Return the [x, y] coordinate for the center point of the cell that contains the specified text.  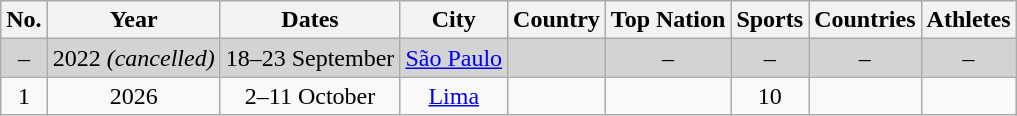
São Paulo [454, 58]
1 [24, 96]
Athletes [968, 20]
Lima [454, 96]
Year [134, 20]
City [454, 20]
Sports [770, 20]
Country [557, 20]
Top Nation [668, 20]
2022 (cancelled) [134, 58]
Countries [865, 20]
2–11 October [310, 96]
Dates [310, 20]
18–23 September [310, 58]
2026 [134, 96]
10 [770, 96]
No. [24, 20]
